Detect which cell encompasses the target text, then output its [x, y] center coordinate. 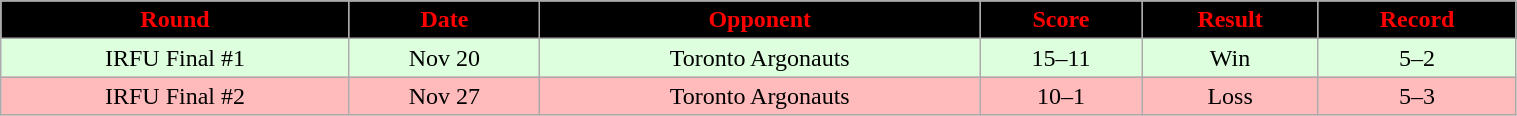
5–2 [1417, 58]
5–3 [1417, 96]
Score [1061, 20]
IRFU Final #1 [176, 58]
IRFU Final #2 [176, 96]
Date [444, 20]
Opponent [760, 20]
Record [1417, 20]
Win [1230, 58]
Nov 20 [444, 58]
Nov 27 [444, 96]
Loss [1230, 96]
15–11 [1061, 58]
Round [176, 20]
10–1 [1061, 96]
Result [1230, 20]
